Capture the cell that displays the provided text and extract its (X, Y) central coordinate. 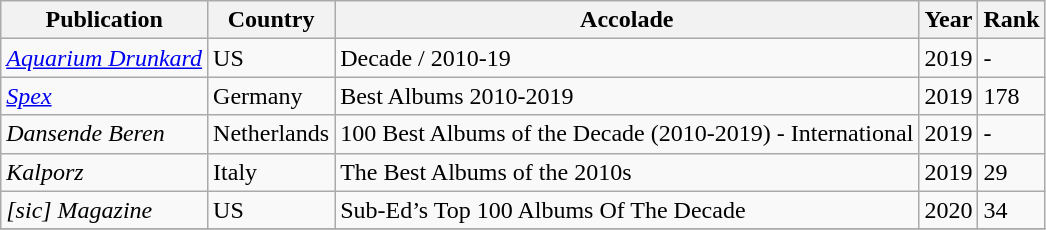
2020 (948, 210)
Year (948, 20)
The Best Albums of the 2010s (627, 172)
Best Albums 2010-2019 (627, 96)
Kalporz (104, 172)
Rank (1012, 20)
Germany (272, 96)
178 (1012, 96)
Dansende Beren (104, 134)
Sub-Ed’s Top 100 Albums Of The Decade (627, 210)
Accolade (627, 20)
[sic] Magazine (104, 210)
Decade / 2010-19 (627, 58)
34 (1012, 210)
Italy (272, 172)
Spex (104, 96)
100 Best Albums of the Decade (2010-2019) - International (627, 134)
Publication (104, 20)
Country (272, 20)
Aquarium Drunkard (104, 58)
29 (1012, 172)
Netherlands (272, 134)
